Scan for the cell matching the given text and deliver its [X, Y] coordinate at center. 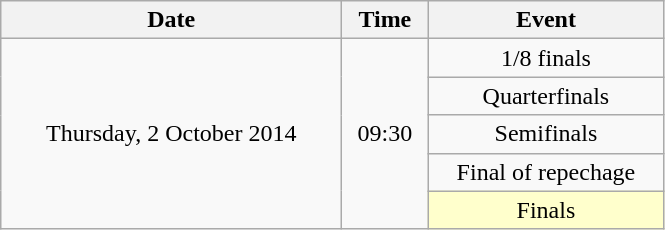
Event [546, 20]
1/8 finals [546, 58]
Final of repechage [546, 172]
Date [172, 20]
Time [385, 20]
09:30 [385, 134]
Finals [546, 210]
Quarterfinals [546, 96]
Thursday, 2 October 2014 [172, 134]
Semifinals [546, 134]
